Identify which cell holds the provided text, then report its (x, y) central coordinate. 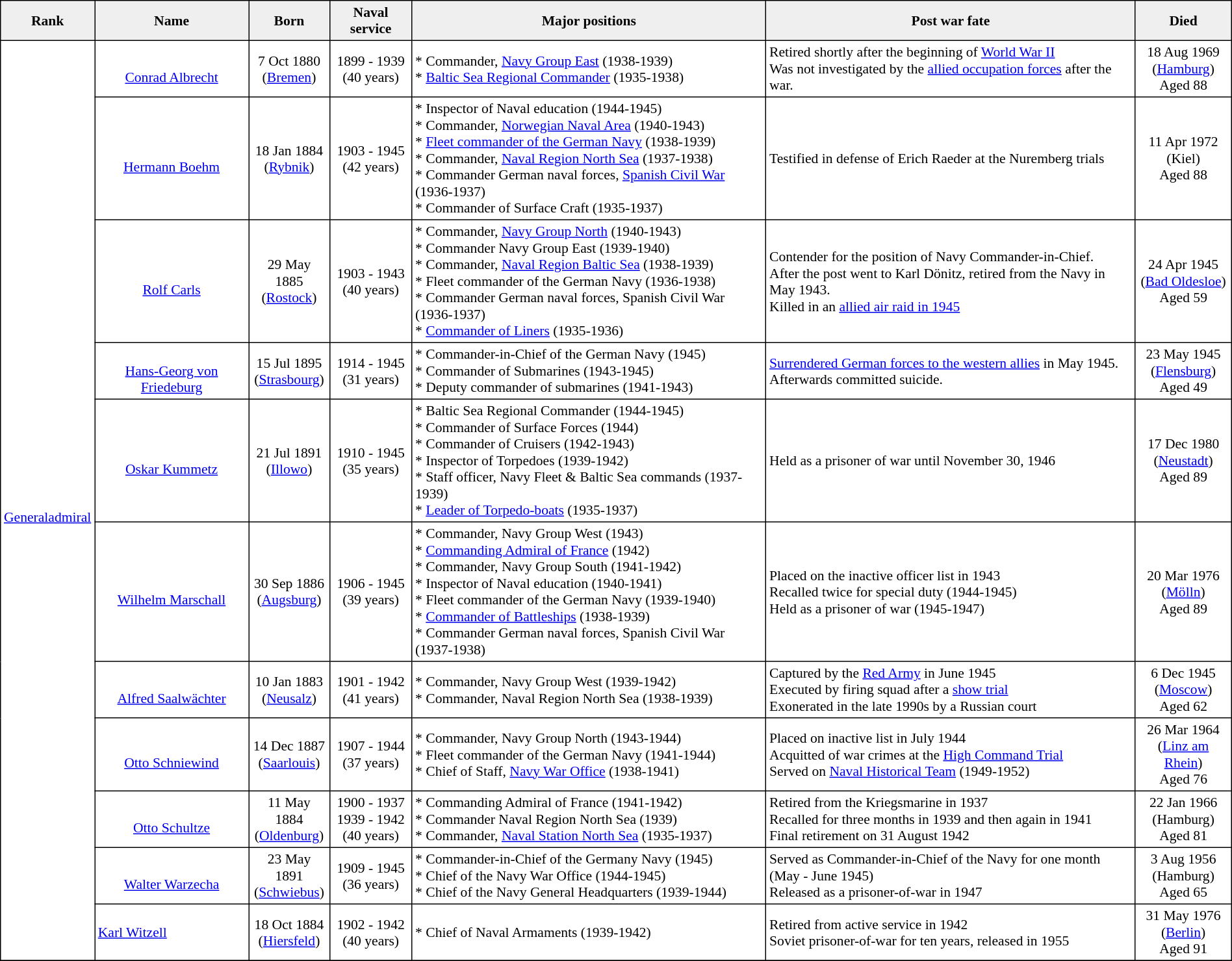
30 Sep 1886(Augsburg) (290, 591)
6 Dec 1945(Moscow)Aged 62 (1183, 690)
Conrad Albrecht (172, 69)
* Commander, Navy Group East (1938-1939)* Baltic Sea Regional Commander (1935-1938) (589, 69)
Generaladmiral (48, 500)
1903 - 1945(42 years) (370, 159)
23 May 1945(Flensburg)Aged 49 (1183, 370)
Rank (48, 21)
7 Oct 1880(Bremen) (290, 69)
18 Aug 1969(Hamburg)Aged 88 (1183, 69)
1909 - 1945(36 years) (370, 876)
15 Jul 1895(Strasbourg) (290, 370)
1910 - 1945(35 years) (370, 460)
Surrendered German forces to the western allies in May 1945.Afterwards committed suicide. (951, 370)
1907 - 1944(37 years) (370, 754)
Wilhelm Marschall (172, 591)
Hermann Boehm (172, 159)
Karl Witzell (172, 932)
1902 - 1942(40 years) (370, 932)
Otto Schniewind (172, 754)
Walter Warzecha (172, 876)
Major positions (589, 21)
Retired from the Kriegsmarine in 1937Recalled for three months in 1939 and then again in 1941Final retirement on 31 August 1942 (951, 819)
* Commanding Admiral of France (1941-1942)* Commander Naval Region North Sea (1939)* Commander, Naval Station North Sea (1935-1937) (589, 819)
Captured by the Red Army in June 1945Executed by firing squad after a show trialExonerated in the late 1990s by a Russian court (951, 690)
10 Jan 1883(Neusalz) (290, 690)
21 Jul 1891(Illowo) (290, 460)
Name (172, 21)
1900 - 19371939 - 1942(40 years) (370, 819)
31 May 1976(Berlin)Aged 91 (1183, 932)
24 Apr 1945(Bad Oldesloe)Aged 59 (1183, 281)
Hans-Georg von Friedeburg (172, 370)
Rolf Carls (172, 281)
Born (290, 21)
3 Aug 1956(Hamburg)Aged 65 (1183, 876)
14 Dec 1887(Saarlouis) (290, 754)
11 May 1884(Oldenburg) (290, 819)
26 Mar 1964(Linz am Rhein)Aged 76 (1183, 754)
Post war fate (951, 21)
22 Jan 1966(Hamburg)Aged 81 (1183, 819)
Retired from active service in 1942Soviet prisoner-of-war for ten years, released in 1955 (951, 932)
17 Dec 1980(Neustadt)Aged 89 (1183, 460)
Otto Schultze (172, 819)
1899 - 1939(40 years) (370, 69)
* Chief of Naval Armaments (1939-1942) (589, 932)
1914 - 1945(31 years) (370, 370)
Testified in defense of Erich Raeder at the Nuremberg trials (951, 159)
20 Mar 1976(Mölln)Aged 89 (1183, 591)
Died (1183, 21)
11 Apr 1972(Kiel)Aged 88 (1183, 159)
1903 - 1943(40 years) (370, 281)
Naval service (370, 21)
Alfred Saalwächter (172, 690)
Held as a prisoner of war until November 30, 1946 (951, 460)
1901 - 1942(41 years) (370, 690)
1906 - 1945(39 years) (370, 591)
Retired shortly after the beginning of World War IIWas not investigated by the allied occupation forces after the war. (951, 69)
29 May 1885(Rostock) (290, 281)
18 Oct 1884(Hiersfeld) (290, 932)
* Commander, Navy Group North (1943-1944)* Fleet commander of the German Navy (1941-1944)* Chief of Staff, Navy War Office (1938-1941) (589, 754)
Placed on inactive list in July 1944Acquitted of war crimes at the High Command TrialServed on Naval Historical Team (1949-1952) (951, 754)
* Commander-in-Chief of the German Navy (1945)* Commander of Submarines (1943-1945)* Deputy commander of submarines (1941-1943) (589, 370)
Oskar Kummetz (172, 460)
* Commander-in-Chief of the Germany Navy (1945)* Chief of the Navy War Office (1944-1945)* Chief of the Navy General Headquarters (1939-1944) (589, 876)
23 May 1891(Schwiebus) (290, 876)
Placed on the inactive officer list in 1943Recalled twice for special duty (1944-1945)Held as a prisoner of war (1945-1947) (951, 591)
* Commander, Navy Group West (1939-1942)* Commander, Naval Region North Sea (1938-1939) (589, 690)
18 Jan 1884(Rybnik) (290, 159)
Served as Commander-in-Chief of the Navy for one month(May - June 1945)Released as a prisoner-of-war in 1947 (951, 876)
